From the cell containing the given text, extract its center point as (x, y) coordinate. 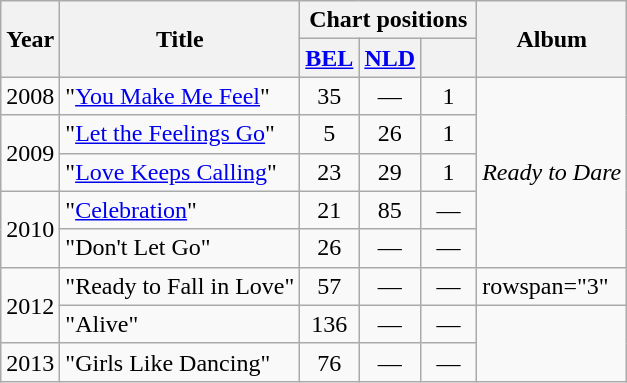
29 (390, 172)
2009 (30, 153)
Year (30, 39)
35 (330, 96)
Chart positions (388, 20)
"Don't Let Go" (180, 248)
"Girls Like Dancing" (180, 362)
57 (330, 286)
85 (390, 210)
21 (330, 210)
"Let the Feelings Go" (180, 134)
2012 (30, 305)
2013 (30, 362)
"Ready to Fall in Love" (180, 286)
"You Make Me Feel" (180, 96)
Album (552, 39)
5 (330, 134)
2010 (30, 229)
Ready to Dare (552, 172)
136 (330, 324)
NLD (390, 58)
"Celebration" (180, 210)
2008 (30, 96)
"Love Keeps Calling" (180, 172)
76 (330, 362)
rowspan="3" (552, 286)
BEL (330, 58)
23 (330, 172)
Title (180, 39)
"Alive" (180, 324)
